Find where the given text appears and provide that cell's center as [X, Y] coordinate. 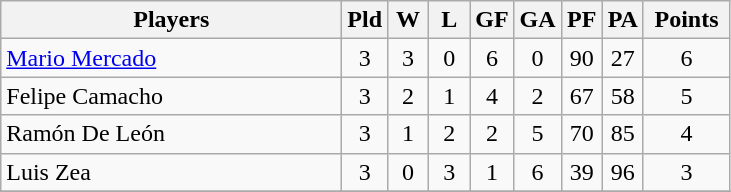
70 [582, 134]
Mario Mercado [172, 58]
L [450, 20]
Players [172, 20]
PF [582, 20]
Felipe Camacho [172, 96]
58 [622, 96]
W [408, 20]
GF [492, 20]
PA [622, 20]
85 [622, 134]
Points [686, 20]
90 [582, 58]
Luis Zea [172, 172]
96 [622, 172]
27 [622, 58]
67 [582, 96]
Ramón De León [172, 134]
39 [582, 172]
GA [538, 20]
Pld [365, 20]
